Return (x, y) of the center of cell containing provided text 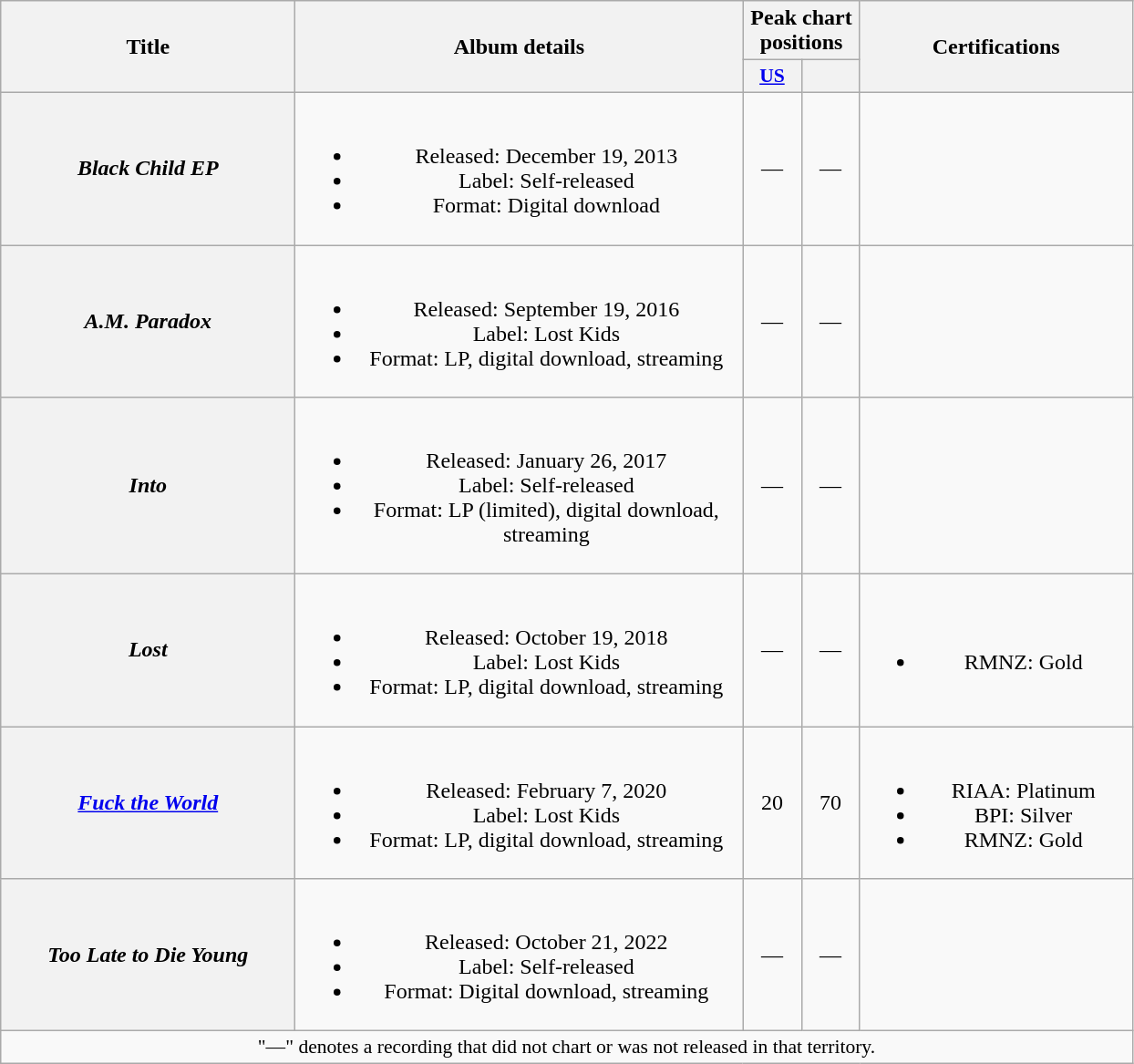
Black Child EP (148, 168)
Released: January 26, 2017Label: Self-releasedFormat: LP (limited), digital download, streaming (520, 486)
Album details (520, 47)
US (772, 77)
20 (772, 802)
Released: October 21, 2022Label: Self-releasedFormat: Digital download, streaming (520, 956)
Fuck the World (148, 802)
Too Late to Die Young (148, 956)
Peak chart positions (801, 31)
A.M. Paradox (148, 321)
Released: February 7, 2020Label: Lost KidsFormat: LP, digital download, streaming (520, 802)
Released: December 19, 2013Label: Self-releasedFormat: Digital download (520, 168)
Lost (148, 651)
RMNZ: Gold (995, 651)
Released: September 19, 2016Label: Lost KidsFormat: LP, digital download, streaming (520, 321)
RIAA: PlatinumBPI: SilverRMNZ: Gold (995, 802)
"—" denotes a recording that did not chart or was not released in that territory. (567, 1048)
70 (830, 802)
Title (148, 47)
Into (148, 486)
Certifications (995, 47)
Released: October 19, 2018Label: Lost KidsFormat: LP, digital download, streaming (520, 651)
